Extract the [x, y] coordinate from the center of the cell holding the provided text.  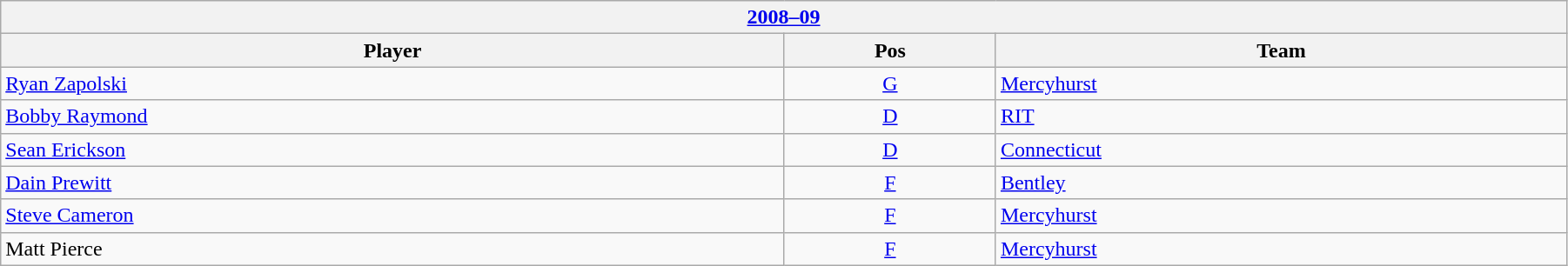
Steve Cameron [393, 216]
Sean Erickson [393, 150]
Ryan Zapolski [393, 83]
Connecticut [1281, 150]
Pos [889, 50]
Matt Pierce [393, 249]
2008–09 [784, 17]
Dain Prewitt [393, 183]
Team [1281, 50]
G [889, 83]
RIT [1281, 116]
Bentley [1281, 183]
Player [393, 50]
Bobby Raymond [393, 116]
